Return [X, Y] of the center of cell containing provided text 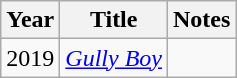
Year [30, 20]
Gully Boy [114, 58]
2019 [30, 58]
Notes [202, 20]
Title [114, 20]
